Return [x, y] of the center of cell containing provided text 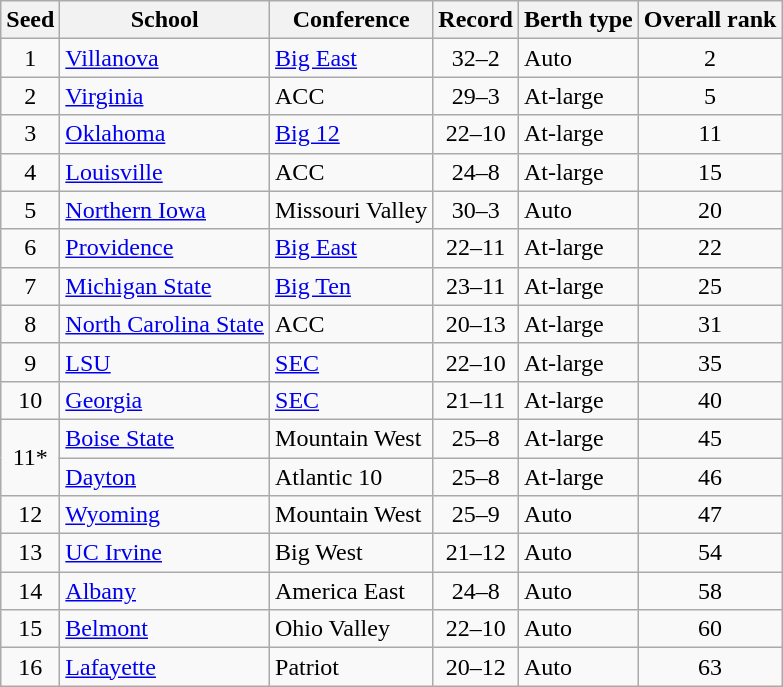
47 [710, 515]
Louisville [165, 172]
LSU [165, 362]
Missouri Valley [352, 210]
9 [30, 362]
School [165, 20]
Boise State [165, 438]
20–12 [476, 667]
Dayton [165, 477]
7 [30, 286]
46 [710, 477]
Big 12 [352, 134]
21–12 [476, 553]
Wyoming [165, 515]
45 [710, 438]
58 [710, 591]
20 [710, 210]
Conference [352, 20]
11 [710, 134]
Belmont [165, 629]
31 [710, 324]
22 [710, 248]
Seed [30, 20]
23–11 [476, 286]
32–2 [476, 58]
21–11 [476, 400]
Georgia [165, 400]
8 [30, 324]
60 [710, 629]
3 [30, 134]
6 [30, 248]
Record [476, 20]
13 [30, 553]
Providence [165, 248]
Northern Iowa [165, 210]
4 [30, 172]
35 [710, 362]
Overall rank [710, 20]
25–9 [476, 515]
22–11 [476, 248]
Berth type [579, 20]
America East [352, 591]
63 [710, 667]
Ohio Valley [352, 629]
54 [710, 553]
1 [30, 58]
10 [30, 400]
Big West [352, 553]
Villanova [165, 58]
Lafayette [165, 667]
20–13 [476, 324]
UC Irvine [165, 553]
North Carolina State [165, 324]
29–3 [476, 96]
Patriot [352, 667]
11* [30, 457]
25 [710, 286]
Oklahoma [165, 134]
40 [710, 400]
Virginia [165, 96]
Atlantic 10 [352, 477]
30–3 [476, 210]
12 [30, 515]
Big Ten [352, 286]
Albany [165, 591]
16 [30, 667]
14 [30, 591]
Michigan State [165, 286]
